Determine the (x, y) coordinate at the center of the cell enclosing the given text.  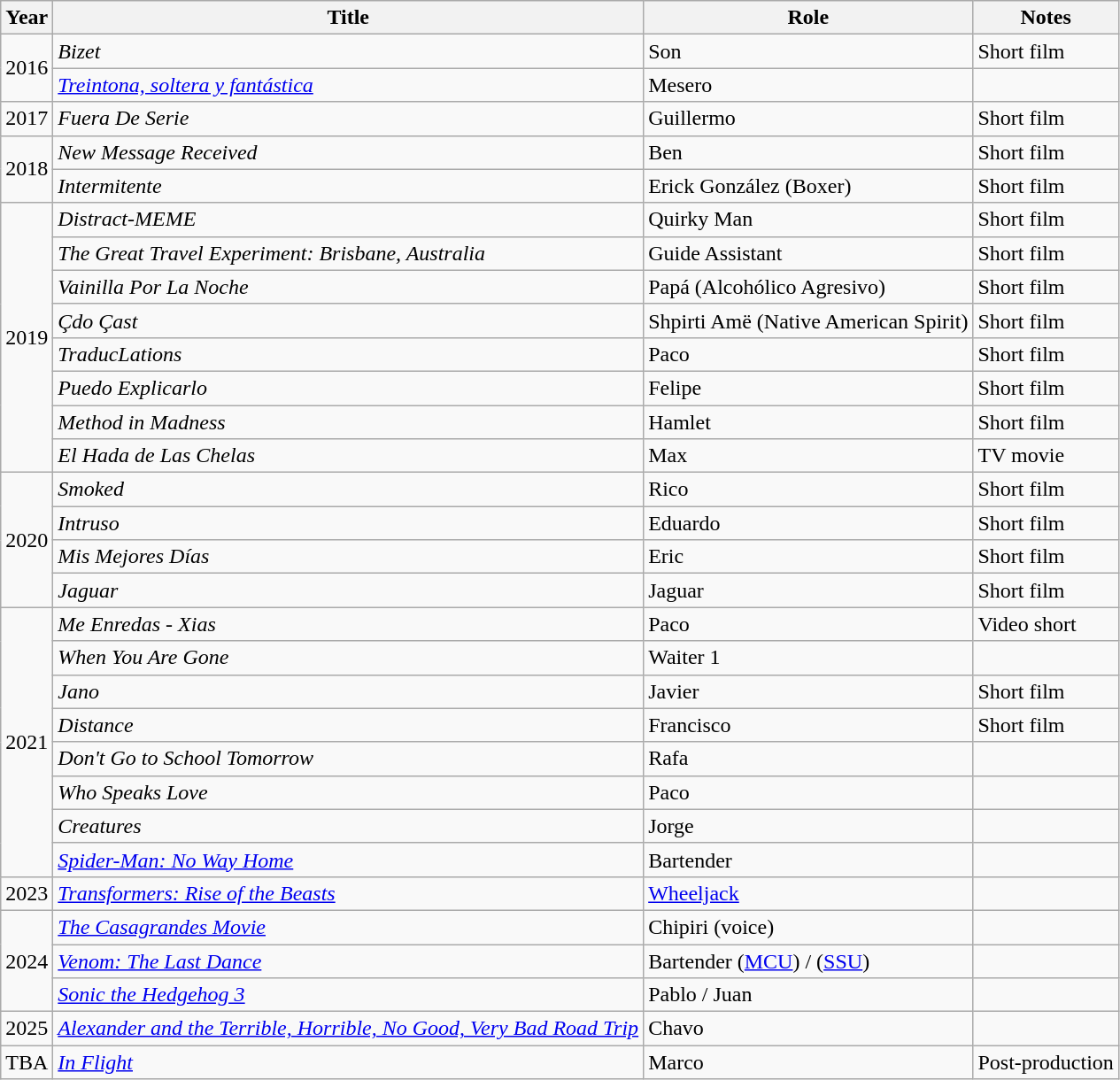
Rico (808, 490)
Distance (349, 725)
The Casagrandes Movie (349, 927)
Javier (808, 691)
Bartender (808, 860)
Post-production (1046, 1062)
When You Are Gone (349, 658)
Alexander and the Terrible, Horrible, No Good, Very Bad Road Trip (349, 1029)
TBA (27, 1062)
Vainilla Por La Noche (349, 287)
Quirky Man (808, 220)
Distract-MEME (349, 220)
Mesero (808, 85)
Notes (1046, 18)
2018 (27, 169)
Don't Go to School Tomorrow (349, 759)
Year (27, 18)
2016 (27, 68)
2025 (27, 1029)
Puedo Explicarlo (349, 388)
Francisco (808, 725)
Smoked (349, 490)
In Flight (349, 1062)
Papá (Alcohólico Agresivo) (808, 287)
Jorge (808, 826)
Transformers: Rise of the Beasts (349, 893)
Eric (808, 557)
Rafa (808, 759)
New Message Received (349, 152)
Creatures (349, 826)
Eduardo (808, 523)
Guillermo (808, 119)
Video short (1046, 624)
Waiter 1 (808, 658)
Felipe (808, 388)
Intermitente (349, 186)
El Hada de Las Chelas (349, 456)
Sonic the Hedgehog 3 (349, 995)
Max (808, 456)
2024 (27, 960)
Chavo (808, 1029)
2020 (27, 540)
Intruso (349, 523)
The Great Travel Experiment: Brisbane, Australia (349, 253)
2023 (27, 893)
Spider-Man: No Way Home (349, 860)
Hamlet (808, 422)
Guide Assistant (808, 253)
2019 (27, 337)
Me Enredas - Xias (349, 624)
Method in Madness (349, 422)
Treintona, soltera y fantástica (349, 85)
Title (349, 18)
Bizet (349, 51)
Erick González (Boxer) (808, 186)
Son (808, 51)
TraducLations (349, 354)
Chipiri (voice) (808, 927)
Ben (808, 152)
Role (808, 18)
2017 (27, 119)
Who Speaks Love (349, 792)
Mis Mejores Días (349, 557)
Fuera De Serie (349, 119)
Marco (808, 1062)
Wheeljack (808, 893)
Bartender (MCU) / (SSU) (808, 960)
Pablo / Juan (808, 995)
2021 (27, 742)
TV movie (1046, 456)
Shpirti Amë (Native American Spirit) (808, 320)
Çdo Çast (349, 320)
Jano (349, 691)
Venom: The Last Dance (349, 960)
